Locate the cell with the specified text and output its [X, Y] center coordinate. 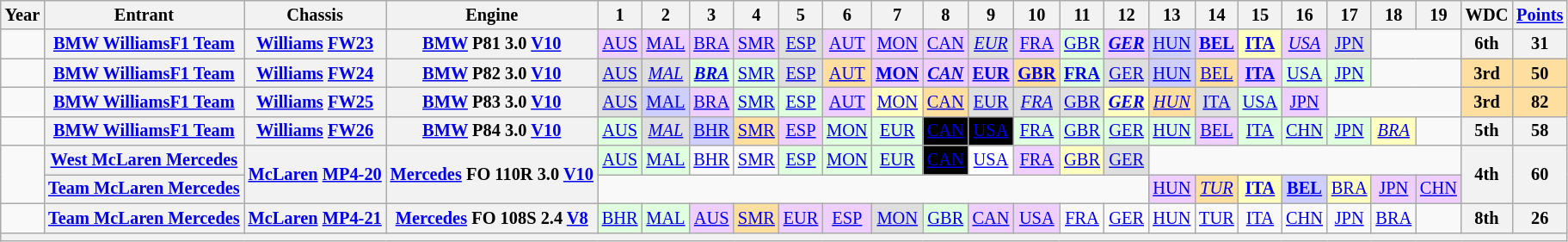
Williams FW24 [315, 73]
5th [1487, 131]
50 [1540, 73]
5 [801, 15]
West McLaren Mercedes [144, 160]
WDC [1487, 15]
8th [1487, 218]
6 [846, 15]
Williams FW25 [315, 102]
BMW P82 3.0 V10 [492, 73]
17 [1350, 15]
58 [1540, 131]
14 [1216, 15]
Mercedes FO 108S 2.4 V8 [492, 218]
11 [1082, 15]
6th [1487, 44]
13 [1171, 15]
McLaren MP4-21 [315, 218]
Points [1540, 15]
19 [1438, 15]
Engine [492, 15]
Year [22, 15]
60 [1540, 174]
1 [620, 15]
26 [1540, 218]
BMW P83 3.0 V10 [492, 102]
Williams FW26 [315, 131]
7 [897, 15]
8 [946, 15]
16 [1304, 15]
Williams FW23 [315, 44]
BMW P84 3.0 V10 [492, 131]
2 [666, 15]
Chassis [315, 15]
McLaren MP4-20 [315, 174]
9 [991, 15]
4th [1487, 174]
3 [711, 15]
10 [1036, 15]
Entrant [144, 15]
12 [1127, 15]
18 [1393, 15]
4 [757, 15]
82 [1540, 102]
31 [1540, 44]
Mercedes FO 110R 3.0 V10 [492, 174]
BMW P81 3.0 V10 [492, 44]
15 [1260, 15]
